Return (x, y) of the center of cell containing provided text 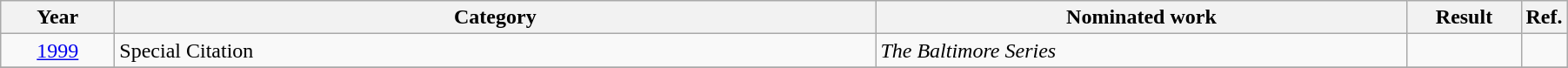
Category (496, 17)
The Baltimore Series (1141, 51)
Special Citation (496, 51)
Result (1465, 17)
Ref. (1545, 17)
Nominated work (1141, 17)
Year (57, 17)
1999 (57, 51)
